Detect which cell encompasses the target text, then output its [X, Y] center coordinate. 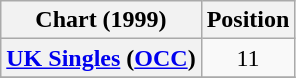
Position [248, 20]
Chart (1999) [101, 20]
11 [248, 58]
UK Singles (OCC) [101, 58]
